Locate the cell with the specified text and output its (x, y) center coordinate. 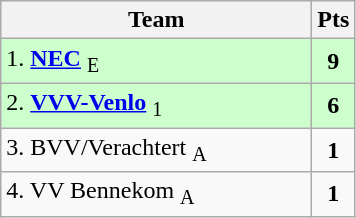
2. VVV-Venlo 1 (156, 105)
9 (334, 61)
Pts (334, 20)
4. VV Bennekom A (156, 194)
6 (334, 105)
3. BVV/Verachtert A (156, 150)
1. NEC E (156, 61)
Team (156, 20)
